From the cell containing the given text, extract its center point as [X, Y] coordinate. 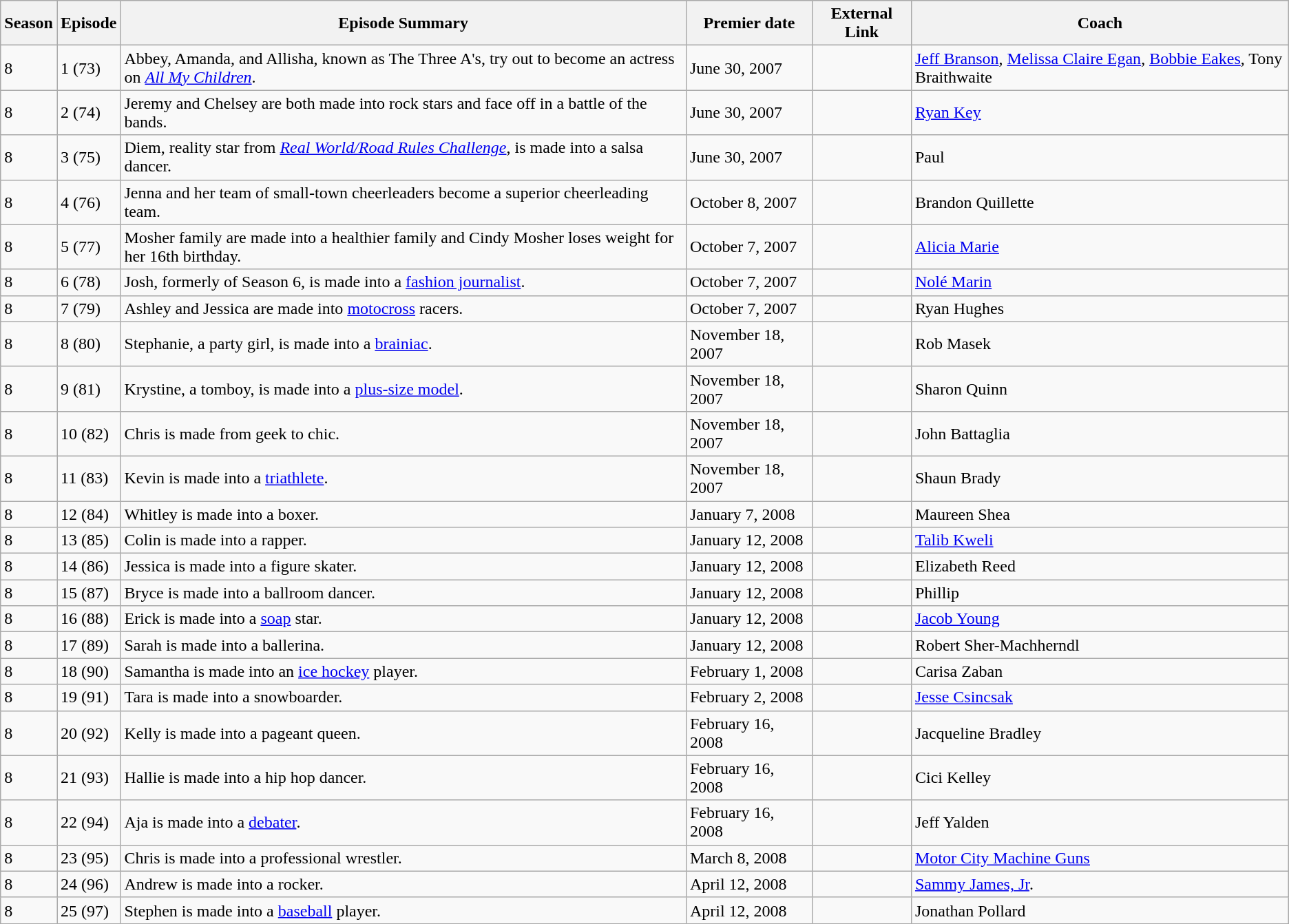
John Battaglia [1100, 434]
25 (97) [88, 910]
Cici Kelley [1100, 778]
Jacqueline Bradley [1100, 733]
4 (76) [88, 202]
22 (94) [88, 822]
Jacob Young [1100, 619]
Sharon Quinn [1100, 388]
Ashley and Jessica are made into motocross racers. [404, 308]
Stephanie, a party girl, is made into a brainiac. [404, 344]
5 (77) [88, 246]
9 (81) [88, 388]
Whitley is made into a boxer. [404, 514]
13 (85) [88, 540]
16 (88) [88, 619]
Stephen is made into a baseball player. [404, 910]
Carisa Zaban [1100, 671]
Season [29, 23]
Paul [1100, 157]
Jessica is made into a figure skater. [404, 567]
8 (80) [88, 344]
18 (90) [88, 671]
Talib Kweli [1100, 540]
Jeff Yalden [1100, 822]
Kevin is made into a triathlete. [404, 478]
24 (96) [88, 884]
Tara is made into a snowboarder. [404, 697]
Andrew is made into a rocker. [404, 884]
Rob Masek [1100, 344]
23 (95) [88, 858]
Robert Sher-Machherndl [1100, 645]
11 (83) [88, 478]
Sammy James, Jr. [1100, 884]
Episode [88, 23]
Episode Summary [404, 23]
19 (91) [88, 697]
Krystine, a tomboy, is made into a plus-size model. [404, 388]
Aja is made into a debater. [404, 822]
Jenna and her team of small-town cheerleaders become a superior cheerleading team. [404, 202]
10 (82) [88, 434]
February 2, 2008 [749, 697]
Samantha is made into an ice hockey player. [404, 671]
Premier date [749, 23]
Diem, reality star from Real World/Road Rules Challenge, is made into a salsa dancer. [404, 157]
Ryan Hughes [1100, 308]
Erick is made into a soap star. [404, 619]
Jeff Branson, Melissa Claire Egan, Bobbie Eakes, Tony Braithwaite [1100, 67]
21 (93) [88, 778]
February 1, 2008 [749, 671]
17 (89) [88, 645]
15 (87) [88, 593]
Maureen Shea [1100, 514]
Coach [1100, 23]
Motor City Machine Guns [1100, 858]
6 (78) [88, 282]
Jesse Csincsak [1100, 697]
Elizabeth Reed [1100, 567]
1 (73) [88, 67]
Jonathan Pollard [1100, 910]
7 (79) [88, 308]
2 (74) [88, 113]
20 (92) [88, 733]
Mosher family are made into a healthier family and Cindy Mosher loses weight for her 16th birthday. [404, 246]
Nolé Marin [1100, 282]
Brandon Quillette [1100, 202]
Alicia Marie [1100, 246]
3 (75) [88, 157]
12 (84) [88, 514]
Shaun Brady [1100, 478]
Sarah is made into a ballerina. [404, 645]
Colin is made into a rapper. [404, 540]
October 8, 2007 [749, 202]
Abbey, Amanda, and Allisha, known as The Three A's, try out to become an actress on All My Children. [404, 67]
Hallie is made into a hip hop dancer. [404, 778]
Josh, formerly of Season 6, is made into a fashion journalist. [404, 282]
14 (86) [88, 567]
Jeremy and Chelsey are both made into rock stars and face off in a battle of the bands. [404, 113]
January 7, 2008 [749, 514]
Phillip [1100, 593]
March 8, 2008 [749, 858]
Ryan Key [1100, 113]
External Link [862, 23]
Kelly is made into a pageant queen. [404, 733]
Bryce is made into a ballroom dancer. [404, 593]
Chris is made from geek to chic. [404, 434]
Chris is made into a professional wrestler. [404, 858]
